Search for the cell housing the specified text and yield its [x, y] center coordinate. 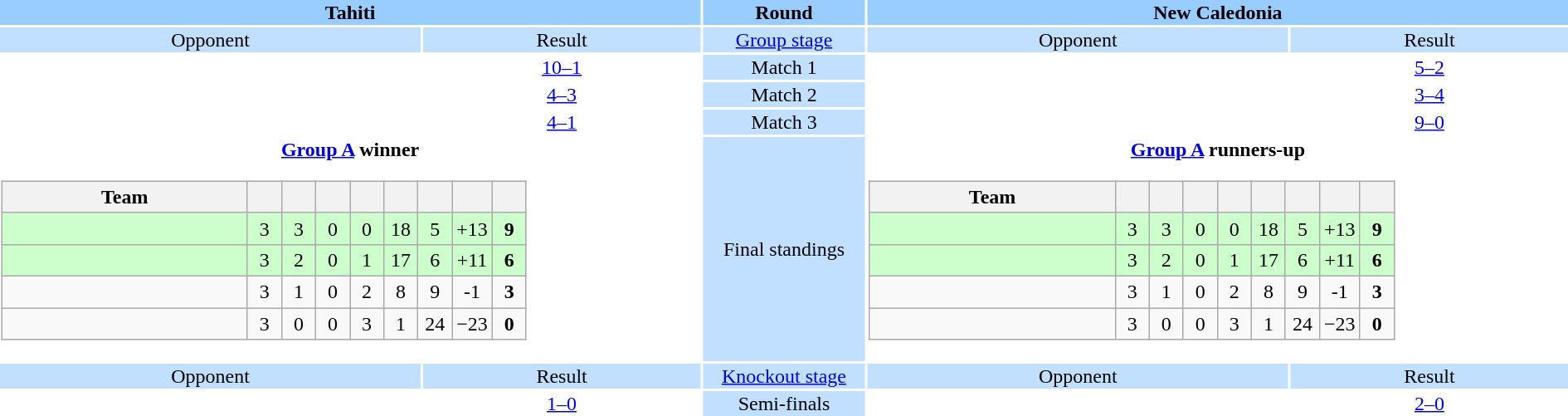
10–1 [562, 67]
Group A runners-up Team 3 3 0 0 18 5 +13 9 3 2 0 1 17 6 +11 6 3 1 0 2 8 9 -1 3 3 0 0 3 1 24 −23 0 [1218, 249]
Final standings [784, 249]
Group stage [784, 40]
2–0 [1429, 404]
New Caledonia [1218, 12]
5–2 [1429, 67]
Tahiti [350, 12]
Match 2 [784, 95]
Round [784, 12]
Match 3 [784, 122]
4–1 [562, 122]
Match 1 [784, 67]
Semi-finals [784, 404]
3–4 [1429, 95]
Group A winner Team 3 3 0 0 18 5 +13 9 3 2 0 1 17 6 +11 6 3 1 0 2 8 9 -1 3 3 0 0 3 1 24 −23 0 [350, 249]
4–3 [562, 95]
1–0 [562, 404]
9–0 [1429, 122]
Knockout stage [784, 376]
